Return the [X, Y] coordinate for the center point of the cell that contains the specified text.  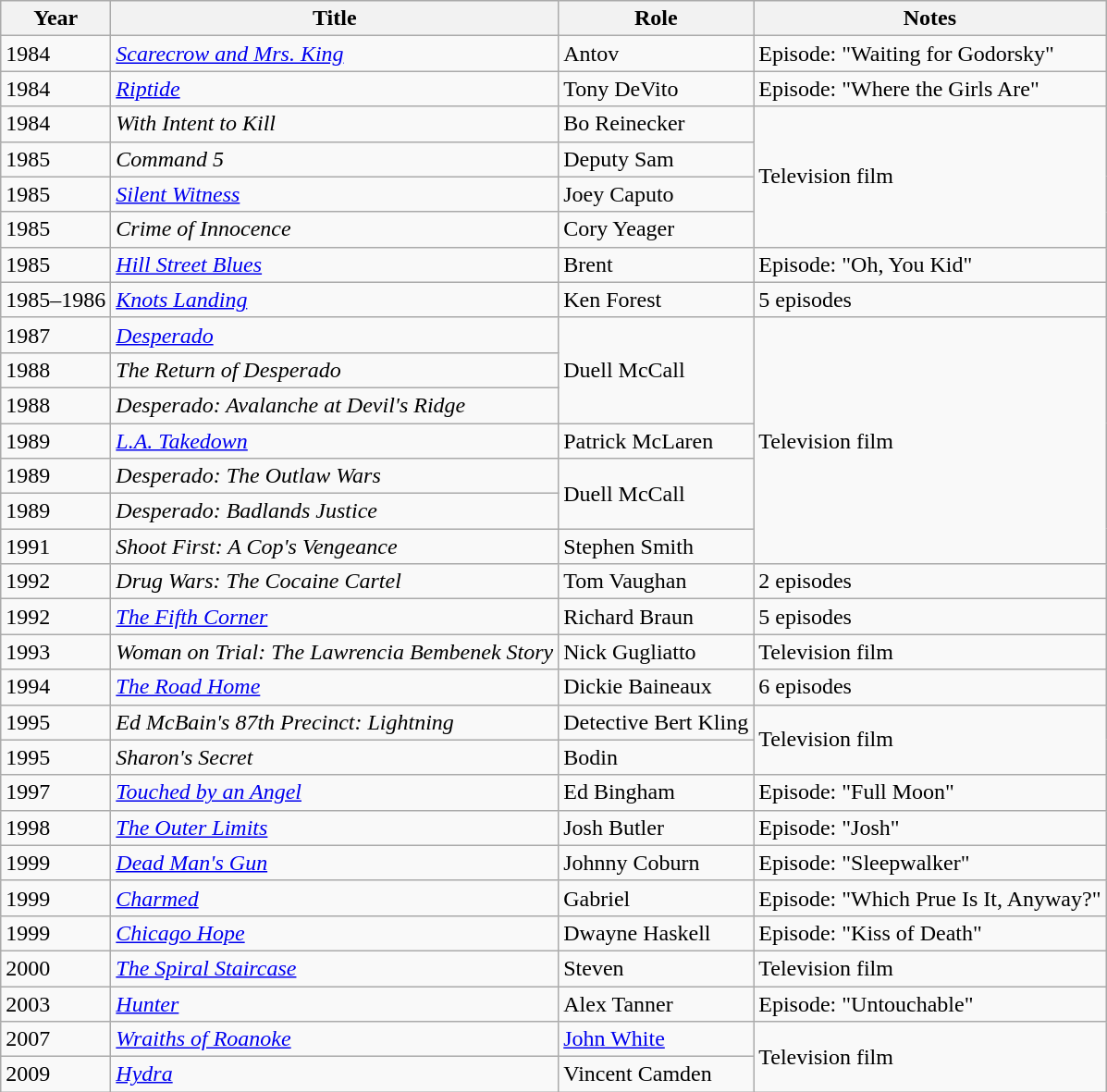
1994 [55, 687]
Episode: "Oh, You Kid" [930, 264]
Steven [657, 968]
Woman on Trial: The Lawrencia Bembenek Story [335, 652]
The Fifth Corner [335, 617]
Dead Man's Gun [335, 863]
1985–1986 [55, 300]
2000 [55, 968]
Touched by an Angel [335, 792]
Bo Reinecker [657, 124]
The Spiral Staircase [335, 968]
Episode: "Untouchable" [930, 1003]
Hill Street Blues [335, 264]
1997 [55, 792]
Desperado: The Outlaw Wars [335, 476]
Episode: "Waiting for Godorsky" [930, 54]
Detective Bert Kling [657, 722]
Role [657, 18]
Command 5 [335, 159]
Episode: "Full Moon" [930, 792]
2007 [55, 1039]
Knots Landing [335, 300]
Nick Gugliatto [657, 652]
1998 [55, 828]
Desperado [335, 335]
Tom Vaughan [657, 582]
Josh Butler [657, 828]
Episode: "Which Prue Is It, Anyway?" [930, 898]
2 episodes [930, 582]
6 episodes [930, 687]
John White [657, 1039]
Episode: "Sleepwalker" [930, 863]
Vincent Camden [657, 1074]
Charmed [335, 898]
Johnny Coburn [657, 863]
Richard Braun [657, 617]
Hunter [335, 1003]
Title [335, 18]
Silent Witness [335, 194]
1987 [55, 335]
Stephen Smith [657, 546]
Dwayne Haskell [657, 933]
Drug Wars: The Cocaine Cartel [335, 582]
Notes [930, 18]
Hydra [335, 1074]
The Road Home [335, 687]
With Intent to Kill [335, 124]
Alex Tanner [657, 1003]
Antov [657, 54]
Ed Bingham [657, 792]
2009 [55, 1074]
Desperado: Avalanche at Devil's Ridge [335, 405]
L.A. Takedown [335, 441]
Tony DeVito [657, 89]
Dickie Baineaux [657, 687]
Episode: "Kiss of Death" [930, 933]
Desperado: Badlands Justice [335, 511]
Joey Caputo [657, 194]
Patrick McLaren [657, 441]
Episode: "Where the Girls Are" [930, 89]
2003 [55, 1003]
Ken Forest [657, 300]
Episode: "Josh" [930, 828]
Year [55, 18]
Shoot First: A Cop's Vengeance [335, 546]
1991 [55, 546]
Brent [657, 264]
Ed McBain's 87th Precinct: Lightning [335, 722]
Chicago Hope [335, 933]
1993 [55, 652]
Cory Yeager [657, 229]
Bodin [657, 757]
Deputy Sam [657, 159]
Gabriel [657, 898]
Scarecrow and Mrs. King [335, 54]
Sharon's Secret [335, 757]
Crime of Innocence [335, 229]
The Return of Desperado [335, 370]
Wraiths of Roanoke [335, 1039]
Riptide [335, 89]
The Outer Limits [335, 828]
